Locate the cell with the specified text and output its (X, Y) center coordinate. 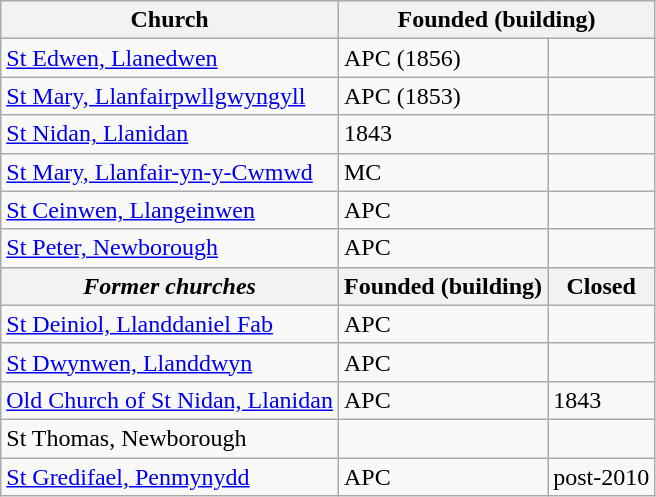
St Dwynwen, Llanddwyn (170, 362)
Closed (602, 286)
Church (170, 20)
St Edwen, Llanedwen (170, 58)
St Ceinwen, Llangeinwen (170, 210)
St Deiniol, Llanddaniel Fab (170, 324)
APC (1856) (442, 58)
St Mary, Llanfair-yn-y-Cwmwd (170, 172)
MC (442, 172)
St Mary, Llanfairpwllgwyngyll (170, 96)
Former churches (170, 286)
Old Church of St Nidan, Llanidan (170, 400)
APC (1853) (442, 96)
St Gredifael, Penmynydd (170, 477)
St Peter, Newborough (170, 248)
St Nidan, Llanidan (170, 134)
post-2010 (602, 477)
St Thomas, Newborough (170, 438)
